Capture the cell that displays the provided text and extract its [X, Y] central coordinate. 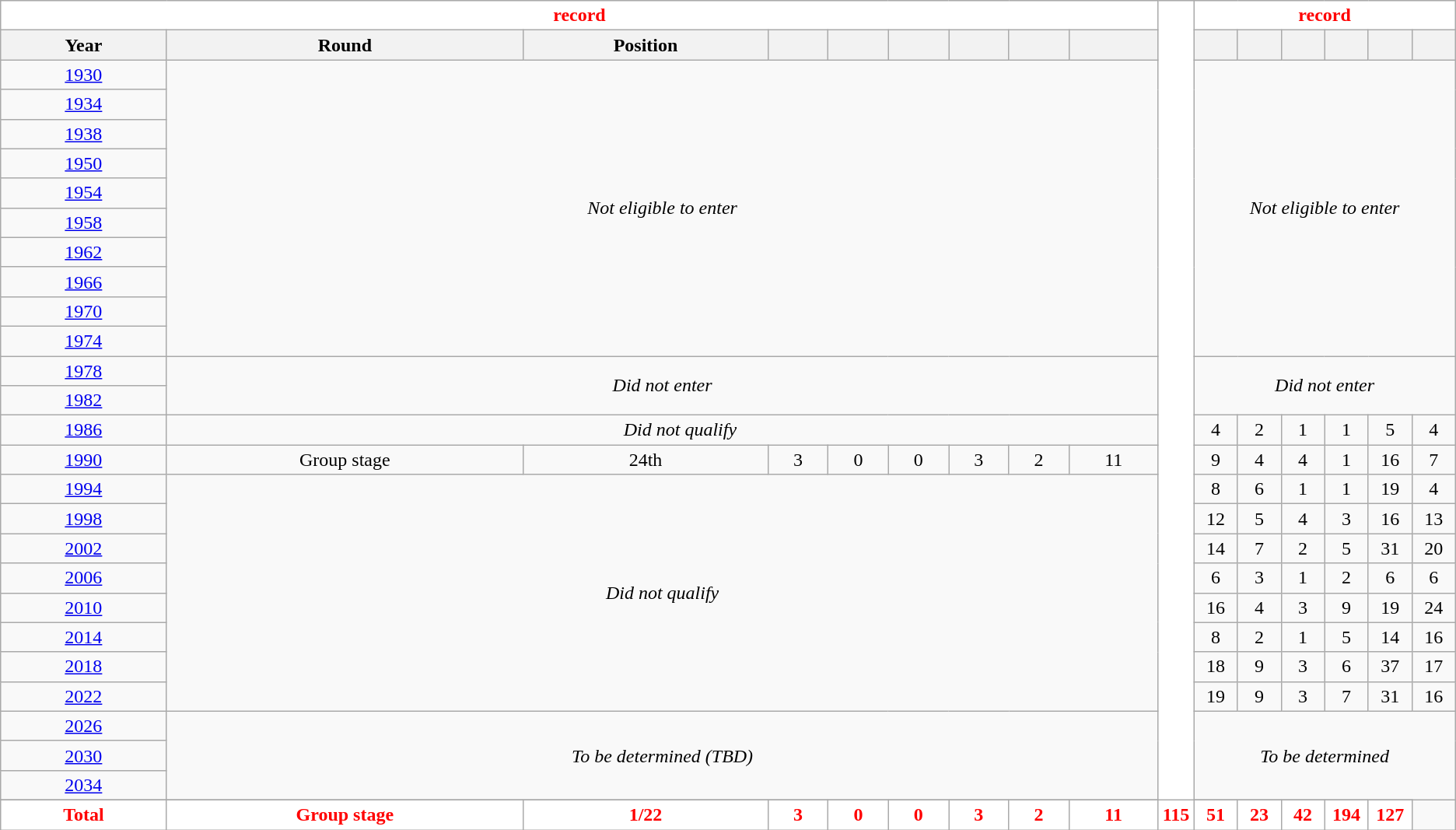
1986 [84, 430]
1990 [84, 460]
1950 [84, 163]
18 [1216, 667]
12 [1216, 519]
To be determined (TBD) [663, 755]
2026 [84, 726]
2018 [84, 667]
23 [1259, 814]
Round [345, 45]
51 [1216, 814]
2014 [84, 637]
13 [1433, 519]
37 [1390, 667]
2006 [84, 578]
2010 [84, 608]
2030 [84, 755]
24th [646, 460]
1978 [84, 371]
Total [84, 814]
1966 [84, 282]
1930 [84, 75]
1962 [84, 252]
17 [1433, 667]
20 [1433, 548]
115 [1176, 814]
127 [1390, 814]
1982 [84, 401]
1934 [84, 104]
1970 [84, 311]
1958 [84, 222]
2022 [84, 696]
Position [646, 45]
1954 [84, 193]
2034 [84, 785]
1994 [84, 489]
Year [84, 45]
1938 [84, 134]
42 [1303, 814]
1974 [84, 341]
1998 [84, 519]
194 [1346, 814]
2002 [84, 548]
24 [1433, 608]
1/22 [646, 814]
To be determined [1325, 755]
